Determine the [x, y] coordinate at the center of the cell enclosing the given text.  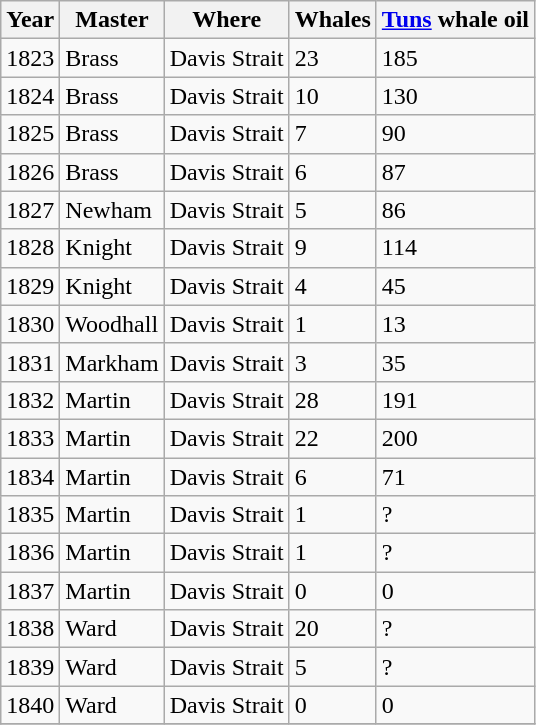
130 [455, 96]
1831 [30, 362]
35 [455, 362]
20 [332, 629]
1836 [30, 553]
Newham [112, 210]
Woodhall [112, 324]
3 [332, 362]
10 [332, 96]
1835 [30, 515]
Markham [112, 362]
191 [455, 400]
1833 [30, 438]
114 [455, 248]
86 [455, 210]
1823 [30, 58]
1829 [30, 286]
Tuns whale oil [455, 20]
185 [455, 58]
90 [455, 134]
23 [332, 58]
1840 [30, 705]
1832 [30, 400]
1828 [30, 248]
Whales [332, 20]
Where [226, 20]
1830 [30, 324]
1825 [30, 134]
13 [455, 324]
1839 [30, 667]
1838 [30, 629]
1827 [30, 210]
1824 [30, 96]
Master [112, 20]
1826 [30, 172]
1837 [30, 591]
4 [332, 286]
28 [332, 400]
Year [30, 20]
87 [455, 172]
71 [455, 477]
45 [455, 286]
200 [455, 438]
9 [332, 248]
22 [332, 438]
7 [332, 134]
1834 [30, 477]
